Find where the given text appears and provide that cell's center as (x, y) coordinate. 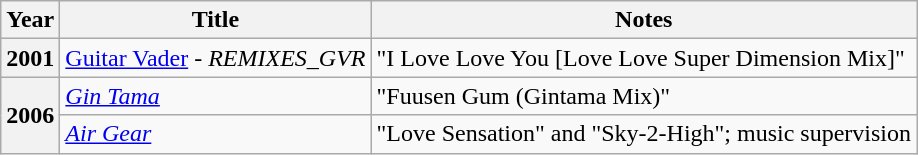
2001 (30, 58)
Gin Tama (216, 96)
"I Love Love You [Love Love Super Dimension Mix]" (644, 58)
Air Gear (216, 134)
Notes (644, 20)
2006 (30, 115)
"Fuusen Gum (Gintama Mix)" (644, 96)
Guitar Vader - REMIXES_GVR (216, 58)
"Love Sensation" and "Sky-2-High"; music supervision (644, 134)
Year (30, 20)
Title (216, 20)
